Search for the cell housing the specified text and yield its [X, Y] center coordinate. 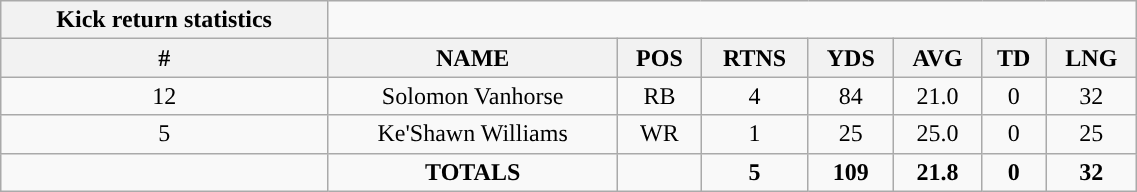
RB [660, 96]
84 [850, 96]
AVG [937, 58]
109 [850, 172]
21.8 [937, 172]
# [164, 58]
RTNS [754, 58]
1 [754, 134]
4 [754, 96]
25.0 [937, 134]
WR [660, 134]
21.0 [937, 96]
Solomon Vanhorse [473, 96]
LNG [1092, 58]
Kick return statistics [164, 20]
12 [164, 96]
POS [660, 58]
TD [1014, 58]
TOTALS [473, 172]
NAME [473, 58]
Ke'Shawn Williams [473, 134]
YDS [850, 58]
